Provide the [X, Y] coordinate of the cell's center where the given text is located.  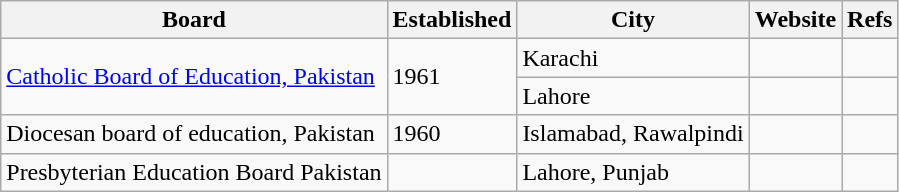
Refs [870, 20]
Diocesan board of education, Pakistan [194, 134]
City [633, 20]
1960 [452, 134]
Lahore [633, 96]
Catholic Board of Education, Pakistan [194, 77]
Established [452, 20]
1961 [452, 77]
Islamabad, Rawalpindi [633, 134]
Karachi [633, 58]
Website [795, 20]
Presbyterian Education Board Pakistan [194, 172]
Lahore, Punjab [633, 172]
Board [194, 20]
